Output the (x, y) coordinate of the center of the cell containing the given text.  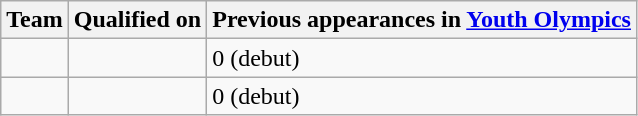
Qualified on (137, 20)
Previous appearances in Youth Olympics (422, 20)
Team (35, 20)
